Output the [X, Y] coordinate of the center of the cell containing the given text.  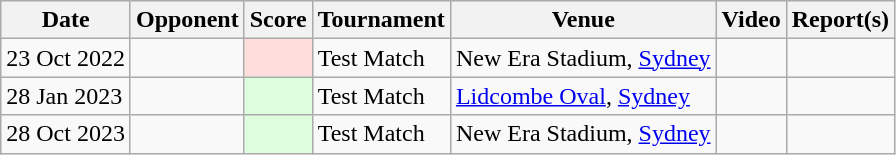
Tournament [381, 20]
Date [66, 20]
Score [278, 20]
28 Oct 2023 [66, 134]
Venue [583, 20]
Lidcombe Oval, Sydney [583, 96]
Report(s) [840, 20]
Opponent [187, 20]
28 Jan 2023 [66, 96]
Video [751, 20]
23 Oct 2022 [66, 58]
